Capture the cell that displays the provided text and extract its [X, Y] central coordinate. 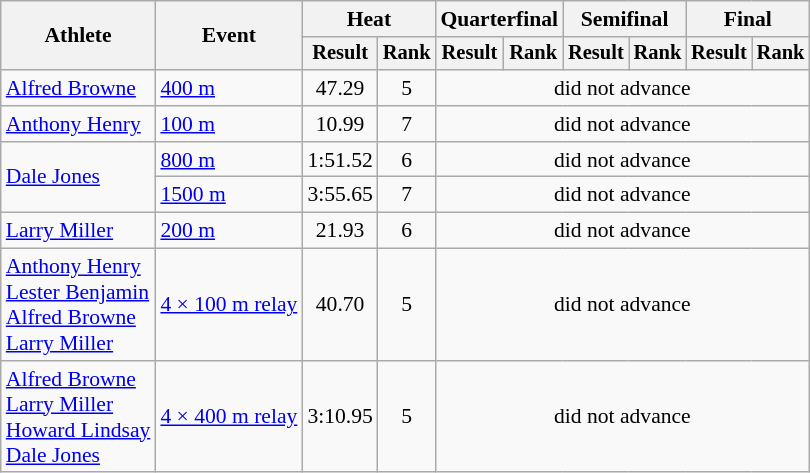
1500 m [228, 195]
Athlete [78, 36]
Alfred Browne [78, 88]
400 m [228, 88]
100 m [228, 124]
Larry Miller [78, 231]
Semifinal [624, 19]
4 × 400 m relay [228, 417]
40.70 [340, 305]
Final [748, 19]
800 m [228, 160]
10.99 [340, 124]
1:51.52 [340, 160]
21.93 [340, 231]
200 m [228, 231]
Event [228, 36]
Anthony HenryLester BenjaminAlfred BrowneLarry Miller [78, 305]
Dale Jones [78, 178]
Quarterfinal [499, 19]
Heat [368, 19]
3:55.65 [340, 195]
4 × 100 m relay [228, 305]
3:10.95 [340, 417]
47.29 [340, 88]
Anthony Henry [78, 124]
Alfred BrowneLarry MillerHoward LindsayDale Jones [78, 417]
